Provide the (x, y) coordinate of the cell's center where the given text is located.  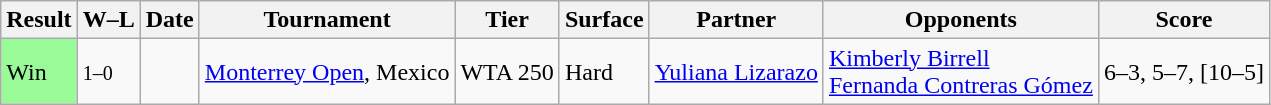
Surface (604, 20)
Opponents (960, 20)
WTA 250 (507, 72)
1–0 (108, 72)
Win (39, 72)
Result (39, 20)
Yuliana Lizarazo (736, 72)
Tournament (327, 20)
Tier (507, 20)
6–3, 5–7, [10–5] (1184, 72)
Hard (604, 72)
W–L (108, 20)
Monterrey Open, Mexico (327, 72)
Date (170, 20)
Kimberly Birrell Fernanda Contreras Gómez (960, 72)
Score (1184, 20)
Partner (736, 20)
